Identify which cell holds the provided text, then report its (X, Y) central coordinate. 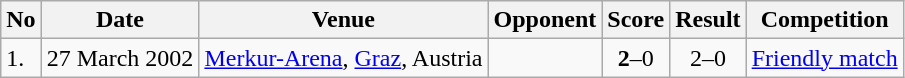
1. (21, 58)
Venue (344, 20)
27 March 2002 (120, 58)
Competition (824, 20)
Score (636, 20)
No (21, 20)
Merkur-Arena, Graz, Austria (344, 58)
Friendly match (824, 58)
Opponent (545, 20)
Result (708, 20)
Date (120, 20)
